Locate the cell with the specified text and output its (X, Y) center coordinate. 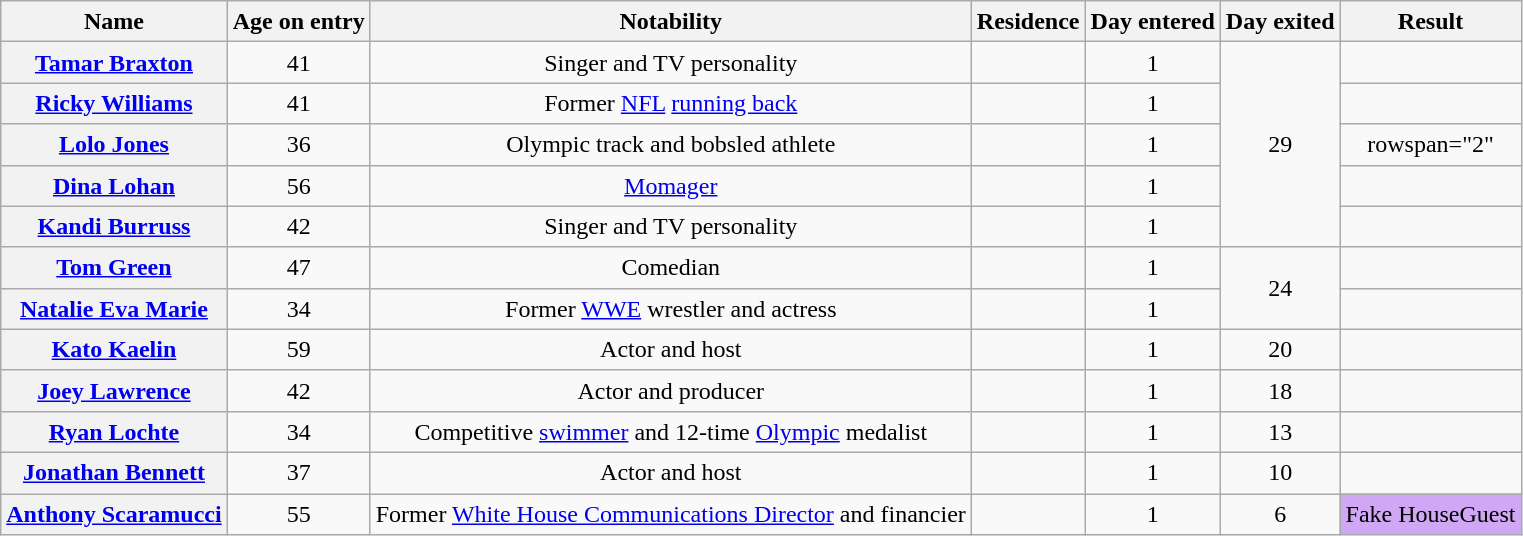
Joey Lawrence (114, 390)
37 (298, 472)
Kandi Burruss (114, 226)
Result (1430, 22)
Age on entry (298, 22)
Name (114, 22)
Actor and producer (670, 390)
Tom Green (114, 268)
18 (1280, 390)
Comedian (670, 268)
47 (298, 268)
24 (1280, 288)
59 (298, 350)
10 (1280, 472)
Dina Lohan (114, 186)
Ryan Lochte (114, 432)
Former NFL running back (670, 104)
Kato Kaelin (114, 350)
Notability (670, 22)
Tamar Braxton (114, 62)
Fake HouseGuest (1430, 514)
Competitive swimmer and 12-time Olympic medalist (670, 432)
Residence (1028, 22)
20 (1280, 350)
Day exited (1280, 22)
Jonathan Bennett (114, 472)
Ricky Williams (114, 104)
36 (298, 144)
Olympic track and bobsled athlete (670, 144)
Natalie Eva Marie (114, 308)
Lolo Jones (114, 144)
Day entered (1152, 22)
29 (1280, 144)
Former WWE wrestler and actress (670, 308)
rowspan="2" (1430, 144)
Former White House Communications Director and financier (670, 514)
13 (1280, 432)
55 (298, 514)
Momager (670, 186)
Anthony Scaramucci (114, 514)
56 (298, 186)
6 (1280, 514)
